Determine the (x, y) coordinate at the center of the cell enclosing the given text.  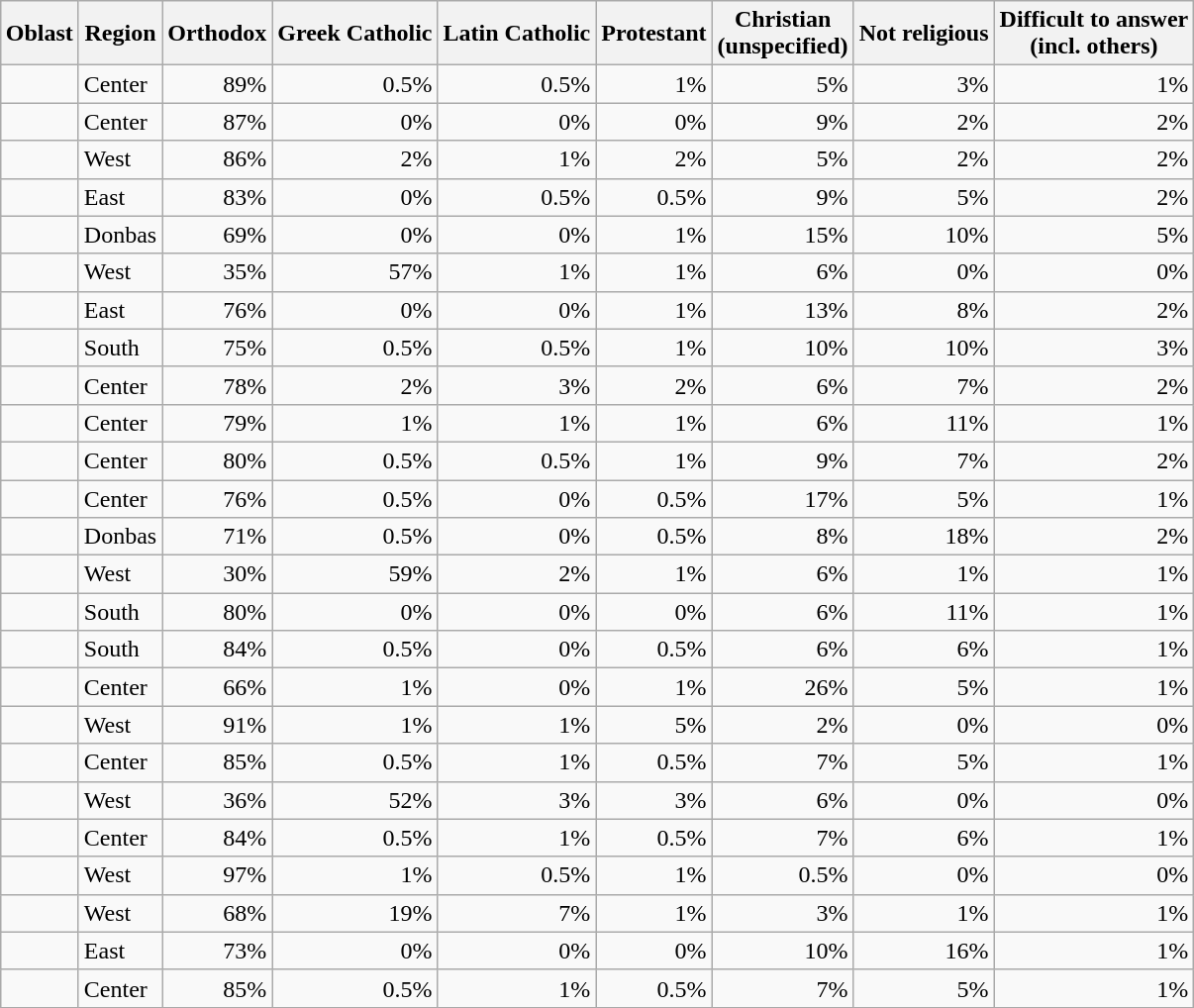
Christian(unspecified) (782, 34)
36% (218, 800)
Orthodox (218, 34)
19% (354, 913)
83% (218, 197)
Not religious (924, 34)
59% (354, 574)
18% (924, 537)
97% (218, 875)
78% (218, 385)
87% (218, 122)
15% (782, 235)
17% (782, 498)
52% (354, 800)
Region (120, 34)
66% (218, 687)
68% (218, 913)
26% (782, 687)
86% (218, 159)
71% (218, 537)
13% (782, 310)
Latin Catholic (517, 34)
Protestant (653, 34)
Greek Catholic (354, 34)
57% (354, 272)
69% (218, 235)
30% (218, 574)
91% (218, 725)
79% (218, 423)
Difficult to answer(incl. others) (1094, 34)
89% (218, 84)
73% (218, 951)
35% (218, 272)
16% (924, 951)
Oblast (40, 34)
75% (218, 348)
